Extract the [X, Y] coordinate from the center of the cell holding the provided text.  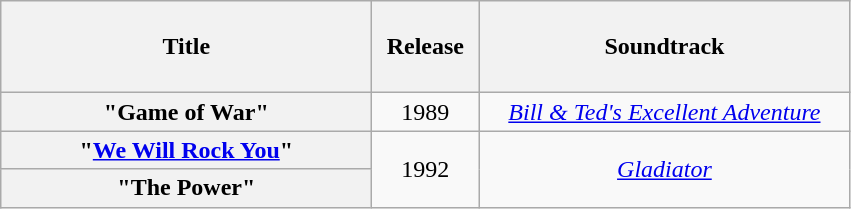
Release [426, 47]
Bill & Ted's Excellent Adventure [664, 112]
"Game of War" [186, 112]
"The Power" [186, 188]
1992 [426, 169]
Title [186, 47]
Gladiator [664, 169]
"We Will Rock You" [186, 150]
1989 [426, 112]
Soundtrack [664, 47]
